Return (x, y) of the center of cell containing provided text 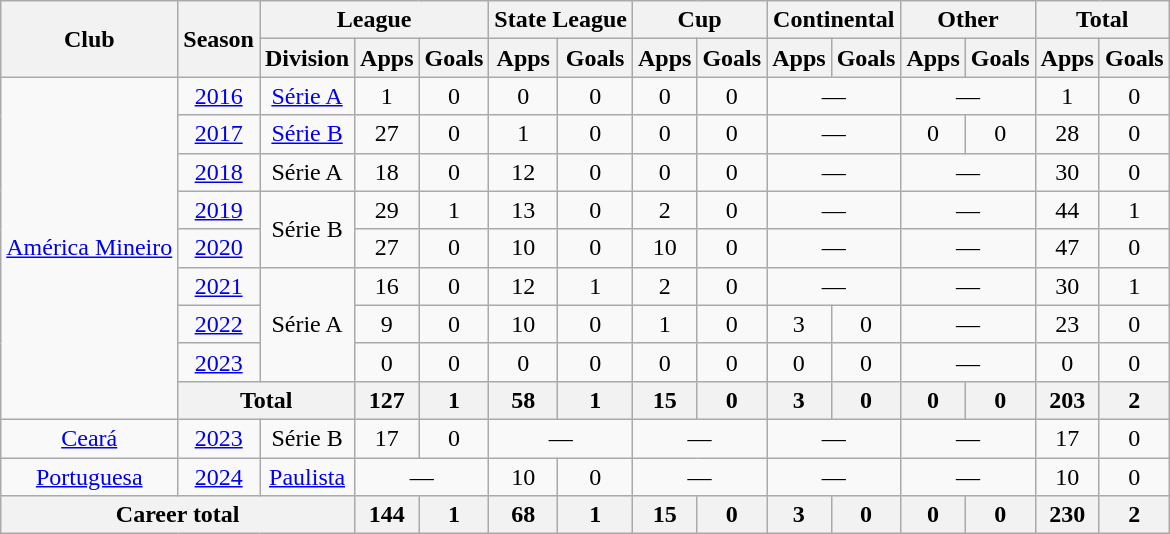
2019 (219, 210)
Paulista (308, 477)
230 (1067, 515)
Division (308, 58)
9 (387, 324)
23 (1067, 324)
2017 (219, 134)
47 (1067, 248)
13 (524, 210)
28 (1067, 134)
2024 (219, 477)
18 (387, 172)
2020 (219, 248)
29 (387, 210)
Continental (834, 20)
68 (524, 515)
2021 (219, 286)
Career total (178, 515)
Ceará (90, 438)
44 (1067, 210)
League (374, 20)
2018 (219, 172)
144 (387, 515)
Other (968, 20)
16 (387, 286)
América Mineiro (90, 248)
2016 (219, 96)
2022 (219, 324)
State League (561, 20)
58 (524, 400)
Cup (699, 20)
Season (219, 39)
127 (387, 400)
Portuguesa (90, 477)
203 (1067, 400)
Club (90, 39)
